Return (X, Y) of the center of cell containing provided text 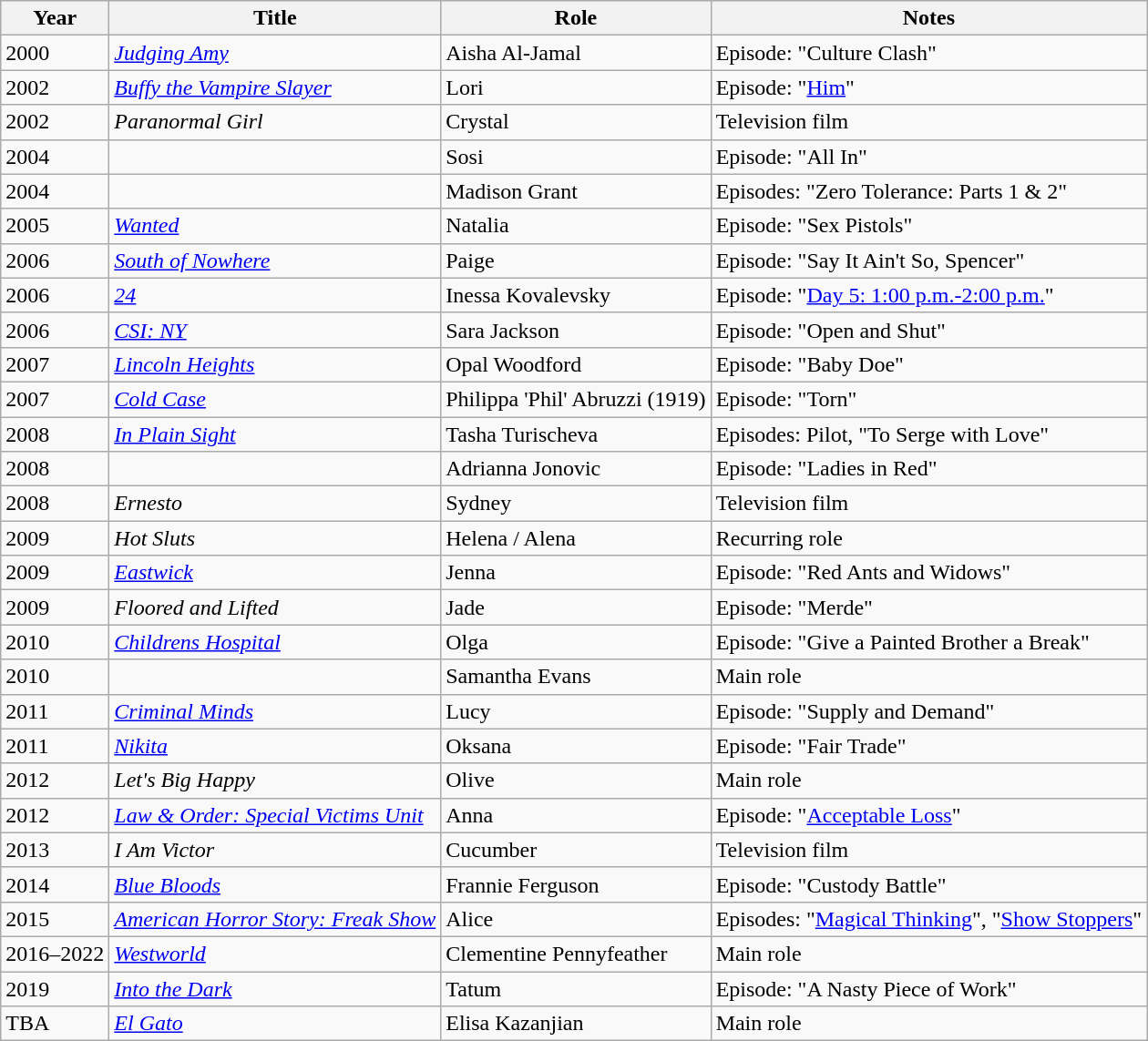
Let's Big Happy (275, 781)
Jade (576, 607)
Floored and Lifted (275, 607)
Law & Order: Special Victims Unit (275, 815)
Eastwick (275, 573)
Childrens Hospital (275, 642)
Jenna (576, 573)
Episode: "Merde" (928, 607)
Crystal (576, 122)
Olga (576, 642)
Westworld (275, 954)
2015 (55, 919)
Opal Woodford (576, 364)
Episode: "Fair Trade" (928, 746)
2000 (55, 53)
2005 (55, 226)
Cold Case (275, 399)
El Gato (275, 1024)
Frannie Ferguson (576, 884)
Episode: "Acceptable Loss" (928, 815)
Episodes: Pilot, "To Serge with Love" (928, 434)
2019 (55, 988)
Episode: "Say It Ain't So, Spencer" (928, 260)
Elisa Kazanjian (576, 1024)
Hot Sluts (275, 538)
Sosi (576, 157)
Episode: "Open and Shut" (928, 330)
Episode: "Him" (928, 87)
Criminal Minds (275, 711)
Episode: "Custody Battle" (928, 884)
Judging Amy (275, 53)
Episode: "Torn" (928, 399)
Episode: "Supply and Demand" (928, 711)
American Horror Story: Freak Show (275, 919)
Episodes: "Magical Thinking", "Show Stoppers" (928, 919)
Notes (928, 18)
South of Nowhere (275, 260)
Episode: "Ladies in Red" (928, 469)
Episode: "Day 5: 1:00 p.m.-2:00 p.m." (928, 295)
Episode: "A Nasty Piece of Work" (928, 988)
Oksana (576, 746)
Episode: "Give a Painted Brother a Break" (928, 642)
2013 (55, 850)
Aisha Al-Jamal (576, 53)
Natalia (576, 226)
Blue Bloods (275, 884)
Philippa 'Phil' Abruzzi (1919) (576, 399)
CSI: NY (275, 330)
2014 (55, 884)
Wanted (275, 226)
Role (576, 18)
Paige (576, 260)
Sydney (576, 504)
Adrianna Jonovic (576, 469)
Episode: "All In" (928, 157)
Ernesto (275, 504)
In Plain Sight (275, 434)
Samantha Evans (576, 677)
Clementine Pennyfeather (576, 954)
2016–2022 (55, 954)
Lucy (576, 711)
Helena / Alena (576, 538)
Tasha Turischeva (576, 434)
TBA (55, 1024)
Anna (576, 815)
Year (55, 18)
Into the Dark (275, 988)
I Am Victor (275, 850)
Madison Grant (576, 191)
Olive (576, 781)
Episode: "Culture Clash" (928, 53)
Inessa Kovalevsky (576, 295)
Title (275, 18)
Paranormal Girl (275, 122)
Lori (576, 87)
Cucumber (576, 850)
Alice (576, 919)
Episodes: "Zero Tolerance: Parts 1 & 2" (928, 191)
Episode: "Red Ants and Widows" (928, 573)
Nikita (275, 746)
Recurring role (928, 538)
Episode: "Baby Doe" (928, 364)
Lincoln Heights (275, 364)
Episode: "Sex Pistols" (928, 226)
Tatum (576, 988)
24 (275, 295)
Sara Jackson (576, 330)
Buffy the Vampire Slayer (275, 87)
